Return the (x, y) coordinate for the center point of the cell that contains the specified text.  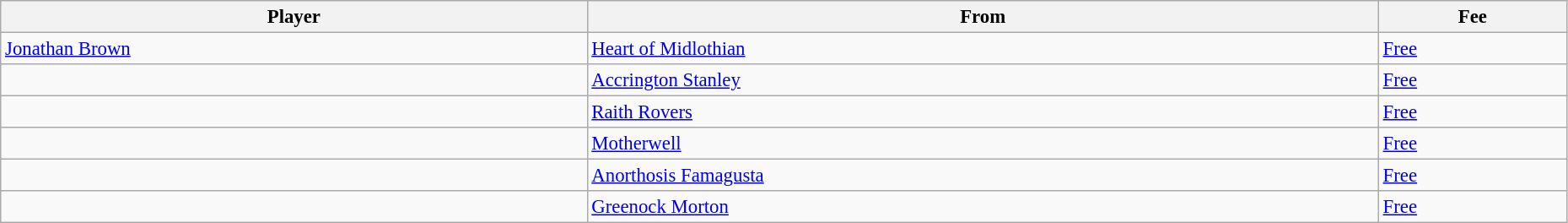
Player (294, 17)
Raith Rovers (983, 112)
Jonathan Brown (294, 49)
Anorthosis Famagusta (983, 176)
Fee (1473, 17)
Accrington Stanley (983, 80)
Motherwell (983, 144)
Heart of Midlothian (983, 49)
From (983, 17)
Greenock Morton (983, 207)
